Scan for the cell matching the given text and deliver its [x, y] coordinate at center. 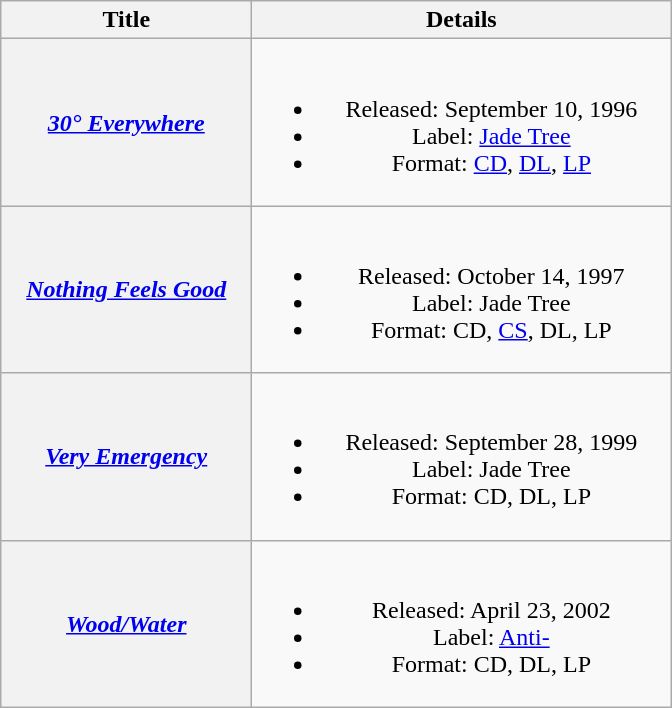
Released: September 10, 1996Label: Jade TreeFormat: CD, DL, LP [462, 122]
30° Everywhere [126, 122]
Nothing Feels Good [126, 290]
Title [126, 20]
Very Emergency [126, 456]
Released: April 23, 2002Label: Anti-Format: CD, DL, LP [462, 624]
Wood/Water [126, 624]
Details [462, 20]
Released: October 14, 1997Label: Jade TreeFormat: CD, CS, DL, LP [462, 290]
Released: September 28, 1999Label: Jade TreeFormat: CD, DL, LP [462, 456]
